From the cell containing the given text, extract its center point as [X, Y] coordinate. 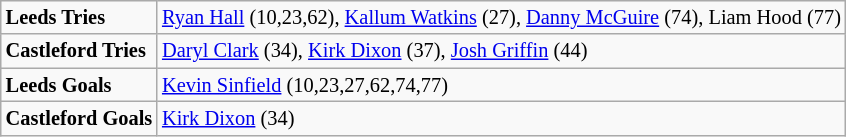
Kevin Sinfield (10,23,27,62,74,77) [502, 85]
Castleford Goals [79, 118]
Leeds Goals [79, 85]
Leeds Tries [79, 17]
Castleford Tries [79, 51]
Daryl Clark (34), Kirk Dixon (37), Josh Griffin (44) [502, 51]
Kirk Dixon (34) [502, 118]
Ryan Hall (10,23,62), Kallum Watkins (27), Danny McGuire (74), Liam Hood (77) [502, 17]
